Detect which cell encompasses the target text, then output its [X, Y] center coordinate. 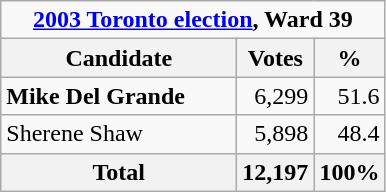
6,299 [276, 96]
Votes [276, 58]
Total [119, 172]
Candidate [119, 58]
% [350, 58]
Sherene Shaw [119, 134]
5,898 [276, 134]
Mike Del Grande [119, 96]
12,197 [276, 172]
2003 Toronto election, Ward 39 [193, 20]
100% [350, 172]
48.4 [350, 134]
51.6 [350, 96]
